Find where the given text appears and provide that cell's center as [x, y] coordinate. 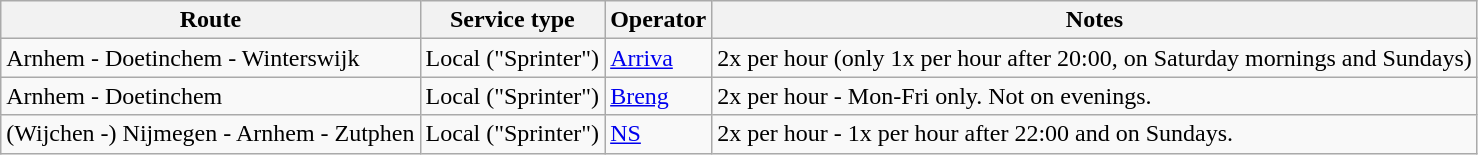
Breng [658, 96]
Notes [1095, 20]
Arnhem - Doetinchem - Winterswijk [210, 58]
(Wijchen -) Nijmegen - Arnhem - Zutphen [210, 134]
2x per hour - Mon-Fri only. Not on evenings. [1095, 96]
Operator [658, 20]
2x per hour - 1x per hour after 22:00 and on Sundays. [1095, 134]
Route [210, 20]
Arnhem - Doetinchem [210, 96]
2x per hour (only 1x per hour after 20:00, on Saturday mornings and Sundays) [1095, 58]
NS [658, 134]
Arriva [658, 58]
Service type [512, 20]
